From the cell containing the given text, extract its center point as [X, Y] coordinate. 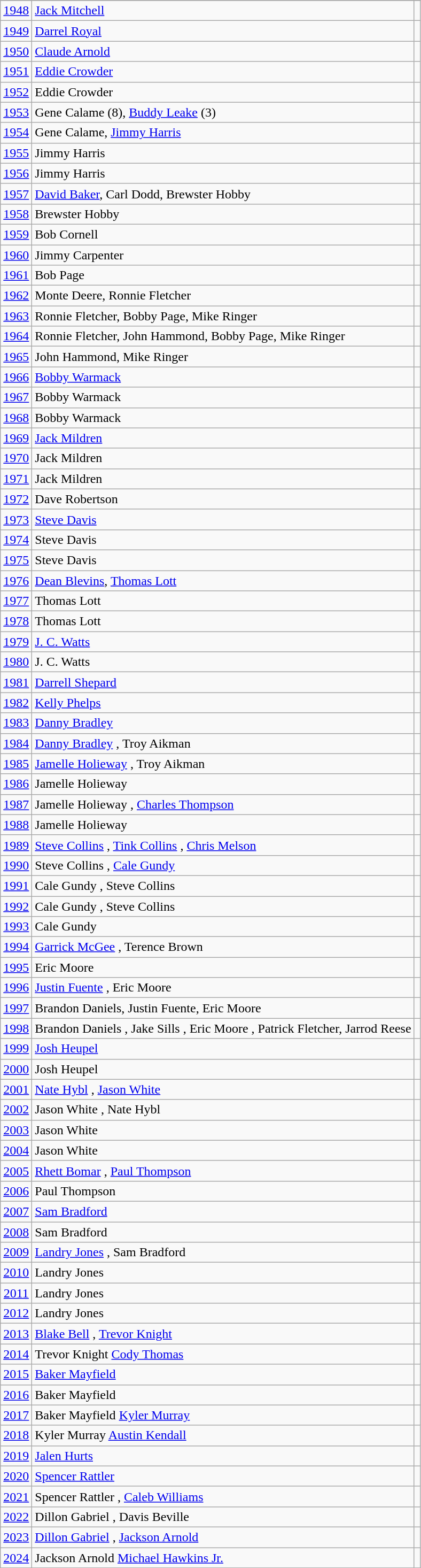
1985 [16, 764]
1974 [16, 540]
1959 [16, 234]
Dillon Gabriel , Davis Beville [223, 1517]
2019 [16, 1456]
1950 [16, 51]
Trevor Knight Cody Thomas [223, 1354]
Danny Bradley , Troy Aikman [223, 743]
2023 [16, 1537]
Nate Hybl , Jason White [223, 1089]
Ronnie Fletcher, John Hammond, Bobby Page, Mike Ringer [223, 336]
2011 [16, 1293]
2013 [16, 1334]
Kyler Murray Austin Kendall [223, 1435]
1949 [16, 31]
Jamelle Holieway , Charles Thompson [223, 804]
1951 [16, 72]
2016 [16, 1395]
Dave Robertson [223, 499]
1968 [16, 418]
1993 [16, 927]
1975 [16, 560]
Darrel Royal [223, 31]
Brandon Daniels , Jake Sills , Eric Moore , Patrick Fletcher, Jarrod Reese [223, 1028]
2022 [16, 1517]
Ronnie Fletcher, Bobby Page, Mike Ringer [223, 316]
1982 [16, 703]
1987 [16, 804]
2015 [16, 1374]
Bob Page [223, 275]
1990 [16, 865]
2010 [16, 1273]
Justin Fuente , Eric Moore [223, 988]
Jalen Hurts [223, 1456]
Cale Gundy [223, 927]
1992 [16, 906]
2024 [16, 1558]
Danny Bradley [223, 723]
1948 [16, 11]
2017 [16, 1415]
2014 [16, 1354]
1970 [16, 458]
1983 [16, 723]
Paul Thompson [223, 1191]
2003 [16, 1130]
2008 [16, 1232]
2001 [16, 1089]
1997 [16, 1008]
1954 [16, 133]
1989 [16, 845]
1953 [16, 112]
1976 [16, 580]
1980 [16, 662]
1995 [16, 967]
2006 [16, 1191]
Kelly Phelps [223, 703]
Eric Moore [223, 967]
1984 [16, 743]
1971 [16, 479]
2021 [16, 1496]
Claude Arnold [223, 51]
1961 [16, 275]
1969 [16, 438]
1988 [16, 825]
1958 [16, 214]
1973 [16, 519]
Steve Collins , Cale Gundy [223, 865]
Jackson Arnold Michael Hawkins Jr. [223, 1558]
Blake Bell , Trevor Knight [223, 1334]
2005 [16, 1171]
2020 [16, 1476]
Brewster Hobby [223, 214]
2004 [16, 1150]
1963 [16, 316]
John Hammond, Mike Ringer [223, 357]
1999 [16, 1049]
2018 [16, 1435]
Baker Mayfield Kyler Murray [223, 1415]
1991 [16, 886]
Bob Cornell [223, 234]
1994 [16, 947]
1957 [16, 194]
Darrell Shepard [223, 682]
2009 [16, 1252]
1977 [16, 601]
Spencer Rattler , Caleb Williams [223, 1496]
1981 [16, 682]
Dean Blevins, Thomas Lott [223, 580]
Steve Collins , Tink Collins , Chris Melson [223, 845]
1955 [16, 153]
1960 [16, 255]
Jimmy Carpenter [223, 255]
Jason White , Nate Hybl [223, 1110]
1967 [16, 397]
1956 [16, 173]
Dillon Gabriel , Jackson Arnold [223, 1537]
1979 [16, 642]
1978 [16, 621]
1998 [16, 1028]
Brandon Daniels, Justin Fuente, Eric Moore [223, 1008]
Jack Mitchell [223, 11]
1964 [16, 336]
1962 [16, 296]
Jamelle Holieway , Troy Aikman [223, 764]
Spencer Rattler [223, 1476]
Landry Jones , Sam Bradford [223, 1252]
2012 [16, 1313]
1972 [16, 499]
Rhett Bomar , Paul Thompson [223, 1171]
1986 [16, 784]
Gene Calame, Jimmy Harris [223, 133]
2000 [16, 1069]
1996 [16, 988]
2002 [16, 1110]
Garrick McGee , Terence Brown [223, 947]
1965 [16, 357]
1966 [16, 377]
1952 [16, 92]
Monte Deere, Ronnie Fletcher [223, 296]
David Baker, Carl Dodd, Brewster Hobby [223, 194]
2007 [16, 1211]
Gene Calame (8), Buddy Leake (3) [223, 112]
